Output the (x, y) coordinate of the center of the cell containing the given text.  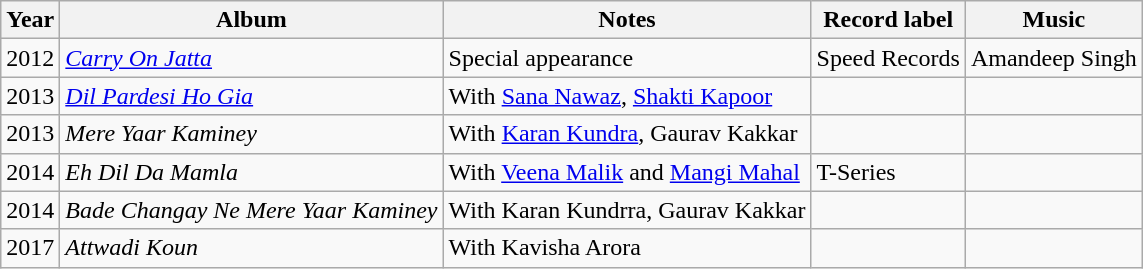
With Karan Kundra, Gaurav Kakkar (627, 134)
Eh Dil Da Mamla (252, 172)
Speed Records (888, 58)
Carry On Jatta (252, 58)
With Veena Malik and Mangi Mahal (627, 172)
With Karan Kundrra, Gaurav Kakkar (627, 210)
Attwadi Koun (252, 248)
2017 (30, 248)
Year (30, 20)
Record label (888, 20)
Dil Pardesi Ho Gia (252, 96)
With Kavisha Arora (627, 248)
With Sana Nawaz, Shakti Kapoor (627, 96)
T-Series (888, 172)
Notes (627, 20)
Album (252, 20)
Amandeep Singh (1054, 58)
2012 (30, 58)
Music (1054, 20)
Mere Yaar Kaminey (252, 134)
Bade Changay Ne Mere Yaar Kaminey (252, 210)
Special appearance (627, 58)
